Detect which cell encompasses the target text, then output its [x, y] center coordinate. 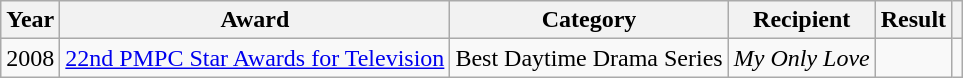
22nd PMPC Star Awards for Television [255, 58]
Recipient [802, 20]
My Only Love [802, 58]
Year [30, 20]
Category [589, 20]
Result [913, 20]
Best Daytime Drama Series [589, 58]
Award [255, 20]
2008 [30, 58]
